Find where the given text appears and provide that cell's center as [X, Y] coordinate. 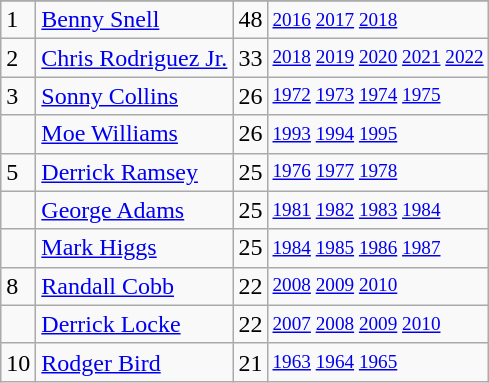
Mark Higgs [134, 248]
1984 1985 1986 1987 [378, 248]
1981 1982 1983 1984 [378, 210]
2016 2017 2018 [378, 20]
10 [18, 362]
5 [18, 172]
Sonny Collins [134, 96]
Derrick Locke [134, 324]
Chris Rodriguez Jr. [134, 58]
1963 1964 1965 [378, 362]
1972 1973 1974 1975 [378, 96]
Benny Snell [134, 20]
1976 1977 1978 [378, 172]
2 [18, 58]
1 [18, 20]
George Adams [134, 210]
8 [18, 286]
Randall Cobb [134, 286]
2018 2019 2020 2021 2022 [378, 58]
3 [18, 96]
21 [250, 362]
1993 1994 1995 [378, 134]
Moe Williams [134, 134]
Derrick Ramsey [134, 172]
2007 2008 2009 2010 [378, 324]
2008 2009 2010 [378, 286]
33 [250, 58]
Rodger Bird [134, 362]
48 [250, 20]
